For the text-containing cell, return its midpoint in [x, y] coordinate format. 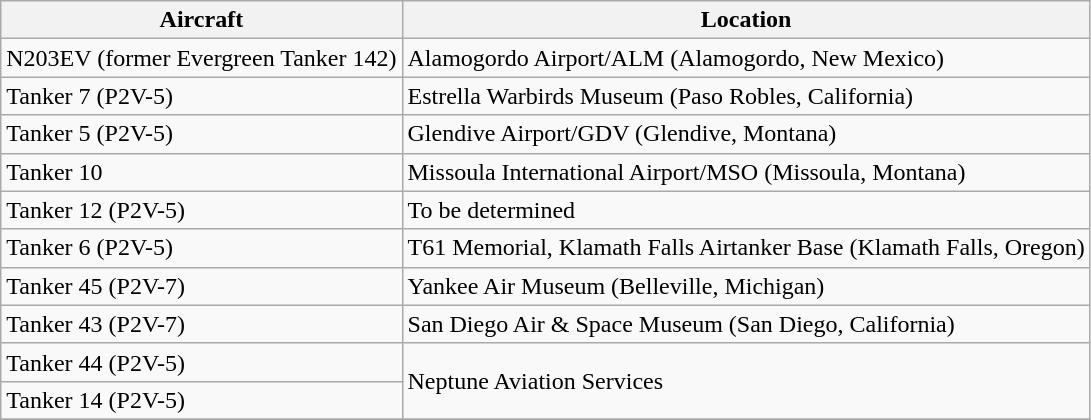
T61 Memorial, Klamath Falls Airtanker Base (Klamath Falls, Oregon) [746, 248]
Tanker 10 [202, 172]
Tanker 45 (P2V-7) [202, 286]
Neptune Aviation Services [746, 381]
Tanker 12 (P2V-5) [202, 210]
Aircraft [202, 20]
Tanker 7 (P2V-5) [202, 96]
Tanker 43 (P2V-7) [202, 324]
Missoula International Airport/MSO (Missoula, Montana) [746, 172]
To be determined [746, 210]
Tanker 6 (P2V-5) [202, 248]
Location [746, 20]
N203EV (former Evergreen Tanker 142) [202, 58]
Alamogordo Airport/ALM (Alamogordo, New Mexico) [746, 58]
Yankee Air Museum (Belleville, Michigan) [746, 286]
Glendive Airport/GDV (Glendive, Montana) [746, 134]
San Diego Air & Space Museum (San Diego, California) [746, 324]
Tanker 44 (P2V-5) [202, 362]
Tanker 5 (P2V-5) [202, 134]
Tanker 14 (P2V-5) [202, 400]
Estrella Warbirds Museum (Paso Robles, California) [746, 96]
